Extract the [X, Y] coordinate from the center of the cell holding the provided text.  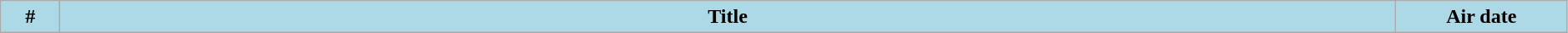
Air date [1481, 17]
# [30, 17]
Title [728, 17]
